Pinpoint the cell where the given text exists, returning its (x, y) midpoint coordinate. 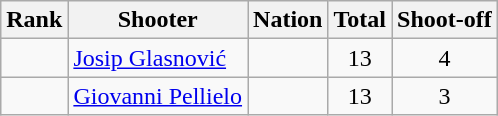
Rank (34, 20)
Josip Glasnović (158, 58)
Shooter (158, 20)
Shoot-off (445, 20)
3 (445, 96)
Nation (288, 20)
Giovanni Pellielo (158, 96)
Total (360, 20)
4 (445, 58)
